Pinpoint the cell where the given text exists, returning its (X, Y) midpoint coordinate. 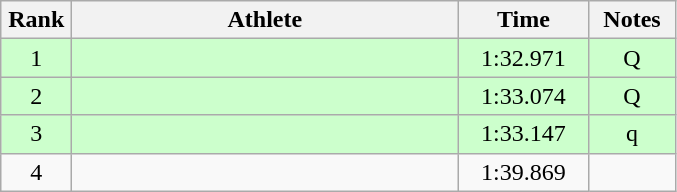
Rank (36, 20)
1:33.074 (524, 96)
2 (36, 96)
Time (524, 20)
1:32.971 (524, 58)
1:33.147 (524, 134)
q (632, 134)
Athlete (265, 20)
Notes (632, 20)
3 (36, 134)
4 (36, 172)
1 (36, 58)
1:39.869 (524, 172)
